Pinpoint the cell where the given text exists, returning its [x, y] midpoint coordinate. 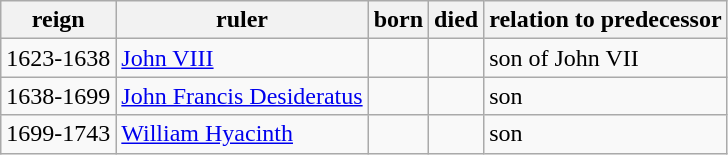
born [398, 20]
1623-1638 [58, 58]
John Francis Desideratus [242, 96]
1638-1699 [58, 96]
1699-1743 [58, 134]
son of John VII [606, 58]
died [456, 20]
John VIII [242, 58]
reign [58, 20]
ruler [242, 20]
William Hyacinth [242, 134]
relation to predecessor [606, 20]
